Scan for the cell matching the given text and deliver its (x, y) coordinate at center. 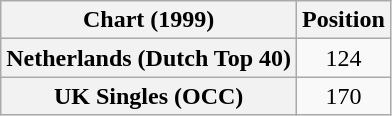
Netherlands (Dutch Top 40) (149, 58)
Chart (1999) (149, 20)
170 (344, 96)
UK Singles (OCC) (149, 96)
124 (344, 58)
Position (344, 20)
